From the cell containing the given text, extract its center point as [X, Y] coordinate. 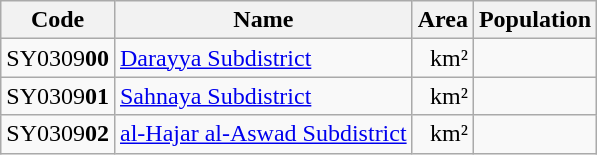
Area [442, 20]
SY030902 [58, 134]
Name [263, 20]
al-Hajar al-Aswad Subdistrict [263, 134]
Darayya Subdistrict [263, 58]
Code [58, 20]
Population [534, 20]
Sahnaya Subdistrict [263, 96]
SY030900 [58, 58]
SY030901 [58, 96]
